For the text-containing cell, return its midpoint in [X, Y] coordinate format. 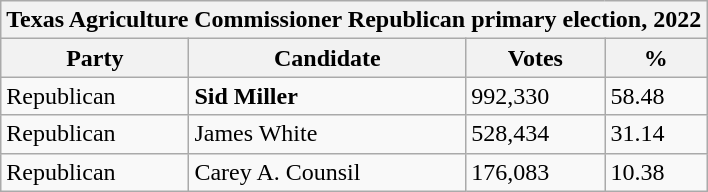
Texas Agriculture Commissioner Republican primary election, 2022 [354, 20]
Carey A. Counsil [328, 172]
58.48 [656, 96]
992,330 [536, 96]
176,083 [536, 172]
Votes [536, 58]
31.14 [656, 134]
Sid Miller [328, 96]
10.38 [656, 172]
% [656, 58]
Candidate [328, 58]
Party [95, 58]
James White [328, 134]
528,434 [536, 134]
